Detect which cell encompasses the target text, then output its (x, y) center coordinate. 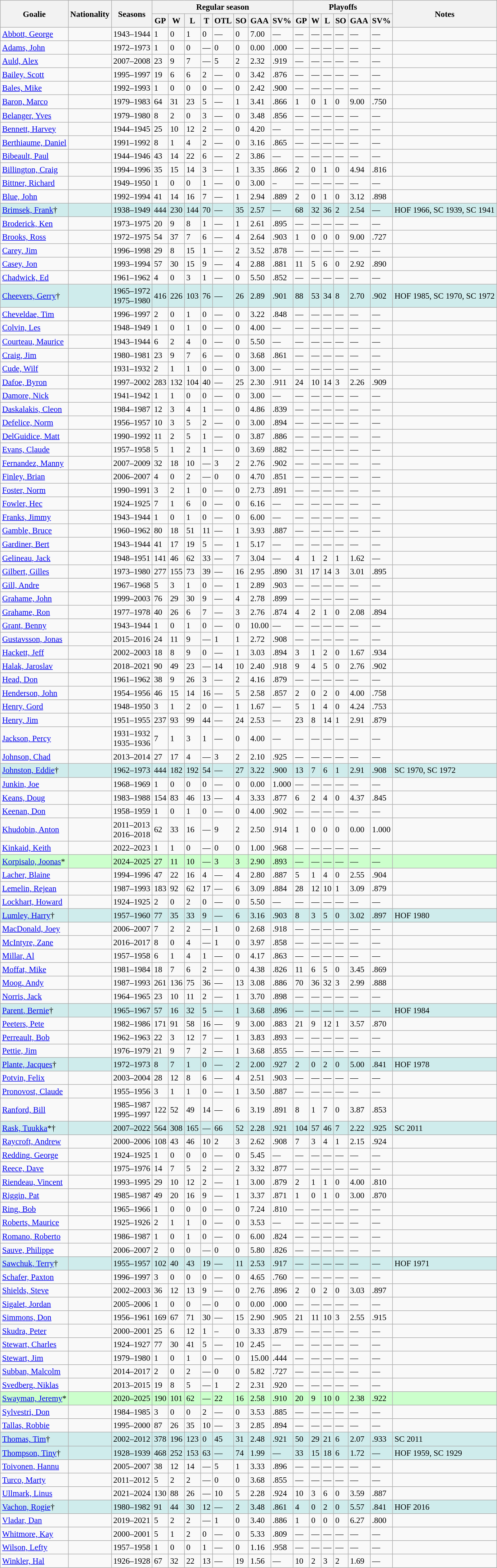
132 (176, 382)
3.45 (359, 970)
2014–2017 (132, 1372)
99 (192, 720)
1962–1973 (132, 771)
.874 (282, 612)
3.57 (359, 1024)
.881 (282, 264)
1977–1978 (132, 612)
Gill, Andre (35, 585)
HOF 2016 (444, 1507)
34 (327, 296)
Junkin, Joe (35, 784)
2002–2012 (132, 1439)
2.51 (260, 1078)
Sawchuk, Terry† (35, 1263)
Vladar, Dan (35, 1521)
Grant, Benny (35, 626)
Ranford, Bill (35, 1110)
3.93 (260, 531)
190 (160, 1399)
51 (192, 531)
Nationality (90, 14)
2021–2024 (132, 1493)
171 (160, 1024)
.927 (282, 1064)
1949–1950 (132, 183)
Korpisalo, Joonas* (35, 861)
2.78 (260, 598)
1956–1961 (132, 1318)
Swayman, Jeremy* (35, 1399)
3.04 (260, 558)
2022–2023 (132, 848)
.889 (282, 196)
83 (176, 798)
Romano, Roberto (35, 1236)
122 (160, 1110)
1968–1969 (132, 784)
.934 (382, 653)
Keans, Doug (35, 798)
Franks, Jimmy (35, 517)
1944–1946 (132, 156)
1957–1960 (132, 916)
Dafoe, Byron (35, 382)
5.82 (260, 1372)
1938–1949 (132, 210)
2.42 (260, 88)
.816 (382, 169)
73 (192, 571)
Defelice, Norm (35, 423)
2.22 (359, 1128)
2.50 (260, 830)
80 (160, 531)
.914 (282, 830)
Henderson, John (35, 693)
Parent, Bernie† (35, 1010)
196 (176, 1439)
3.69 (260, 450)
10.00 (260, 626)
1985–1987 (132, 1196)
1.00 (260, 848)
Henry, Gord (35, 707)
50 (301, 1439)
3.42 (260, 75)
.856 (282, 115)
.884 (282, 888)
HOF 1966, SC 1939, SC 1941 (444, 210)
1976–1979 (132, 1051)
1958–1959 (132, 811)
15.00 (260, 1358)
1993–1994 (132, 264)
165 (192, 1128)
2.08 (359, 612)
2.54 (359, 210)
308 (176, 1128)
SC 1970, SC 1972 (444, 771)
Hackett, Jeff (35, 653)
Bennett, Harvey (35, 129)
2003–2004 (132, 1078)
1967–1968 (132, 585)
2000–2006 (132, 1142)
.848 (282, 314)
5.17 (260, 544)
Grahame, John (35, 598)
Cheevers, Gerry† (35, 296)
.809 (282, 1534)
64 (160, 102)
Evans, Claude (35, 450)
HOF 1978 (444, 1064)
Winkler, Hal (35, 1561)
HOF 1959, SC 1929 (444, 1453)
47 (160, 875)
Turco, Marty (35, 1480)
Billington, Craig (35, 169)
3.41 (260, 102)
2.31 (260, 1385)
468 (160, 1453)
.876 (282, 75)
Riendeau, Vincent (35, 1182)
1984–1987 (132, 409)
1951–1955 (132, 720)
4.70 (260, 477)
.968 (282, 848)
1.62 (359, 558)
3.37 (260, 1196)
Berthiaume, Daniel (35, 142)
90 (160, 666)
Moffat, Mike (35, 970)
.869 (382, 970)
3.40 (260, 1521)
2007–2009 (132, 463)
183 (160, 888)
4.20 (260, 129)
2.62 (260, 1142)
1984–1985 (132, 1412)
154 (160, 798)
.882 (282, 450)
3.83 (260, 1037)
103 (192, 296)
141 (160, 558)
2.40 (260, 666)
3.52 (260, 251)
Colvin, Les (35, 328)
1992–1994 (132, 196)
Cude, Wilf (35, 368)
.922 (382, 1399)
.853 (382, 1110)
1.99 (260, 1453)
Damore, Nick (35, 396)
2.92 (359, 264)
2005–2006 (132, 1304)
Lacher, Blaine (35, 875)
Reece, Dave (35, 1169)
Wilson, Lefty (35, 1547)
1955–1956 (132, 1091)
Blue, John (35, 196)
68 (301, 210)
1948–1949 (132, 328)
93 (176, 720)
5.00 (359, 1064)
Stewart, Jim (35, 1358)
Brimsek, Frank† (35, 210)
5.57 (359, 1507)
.905 (282, 1318)
102 (160, 1263)
1972–1975 (132, 237)
Courteau, Maurice (35, 341)
1993–1995 (132, 1182)
Perreault, Bob (35, 1037)
130 (160, 1493)
.901 (282, 296)
3.50 (260, 1091)
Whitmore, Kay (35, 1534)
Simmons, Don (35, 1318)
3.86 (260, 156)
Schafer, Paxton (35, 1277)
Finley, Brian (35, 477)
39 (207, 571)
1981–1984 (132, 970)
.800 (382, 1521)
2.57 (260, 210)
277 (160, 571)
Lemelin, Rejean (35, 888)
.824 (282, 1236)
Thompson, Tiny† (35, 1453)
McIntyre, Zane (35, 943)
1965–19721975–1980 (132, 296)
1931–1932 (132, 368)
Grahame, Ron (35, 612)
2011–20132016–2018 (132, 830)
Craig, Jim (35, 355)
1944–1945 (132, 129)
2.48 (260, 1439)
.917 (282, 1263)
Bibeault, Paul (35, 156)
.760 (282, 1277)
.910 (282, 1399)
5.45 (260, 1155)
1980–1981 (132, 355)
Notes (444, 14)
3.70 (260, 997)
HOF 1985, SC 1970, SC 1972 (444, 296)
2.38 (359, 1399)
.871 (282, 1196)
1962–1963 (132, 1037)
1.69 (359, 1561)
.863 (282, 956)
1928–1939 (132, 1453)
Seasons (132, 14)
Subban, Malcolm (35, 1372)
.915 (382, 1318)
.857 (282, 693)
5.33 (260, 1534)
123 (192, 1439)
237 (160, 720)
.758 (382, 693)
564 (160, 1128)
Auld, Alex (35, 61)
.933 (382, 1439)
HOF 1971 (444, 1263)
45 (223, 1439)
108 (160, 1142)
1982–1986 (132, 1024)
2.26 (359, 382)
1955–1957 (132, 1263)
Casey, Jon (35, 264)
2015–2016 (132, 639)
Broderick, Ken (35, 223)
1991–1992 (132, 142)
2.15 (359, 1142)
MacDonald, Joey (35, 929)
2.30 (260, 382)
1973–1980 (132, 571)
Peeters, Pete (35, 1024)
2.95 (260, 571)
Shields, Steve (35, 1291)
4.86 (260, 409)
66 (223, 1128)
1979–1983 (132, 102)
230 (176, 210)
169 (160, 1318)
Sigalet, Jordan (35, 1304)
1941–1942 (132, 396)
1.56 (260, 1561)
Thomas, Tim† (35, 1439)
.909 (382, 382)
Khudobin, Anton (35, 830)
2.10 (260, 757)
3.59 (359, 1493)
Henry, Jim (35, 720)
101 (176, 1399)
2011–2012 (132, 1480)
1948–1951 (132, 558)
2019–2021 (132, 1521)
1990–1992 (132, 436)
283 (160, 382)
2.88 (260, 264)
144 (192, 210)
Daskalakis, Cleon (35, 409)
136 (176, 983)
1924–1927 (132, 1345)
.753 (382, 707)
6.27 (359, 1521)
2.32 (260, 61)
Adams, John (35, 48)
1964–1965 (132, 997)
4.38 (260, 970)
1960–1962 (132, 531)
Ullmark, Linus (35, 1493)
2007–2022 (132, 1128)
2.73 (260, 490)
.885 (282, 1412)
378 (160, 1439)
Gamble, Bruce (35, 531)
.899 (282, 598)
Belanger, Yves (35, 115)
Brooks, Ross (35, 237)
3.32 (260, 1169)
Johnston, Eddie† (35, 771)
2013–2015 (132, 1385)
2.80 (260, 875)
Redding, George (35, 1155)
4.37 (359, 798)
.858 (282, 943)
226 (176, 296)
.865 (282, 142)
Fernandez, Manny (35, 463)
.878 (282, 251)
1.72 (359, 1453)
71 (192, 1318)
2020–2025 (132, 1399)
3.01 (359, 571)
1931–19321935–1936 (132, 738)
Kinkaid, Keith (35, 848)
2.00 (260, 1064)
Baron, Marco (35, 102)
3.97 (260, 943)
1965–1967 (132, 1010)
92 (176, 888)
Skudra, Peter (35, 1331)
1973–1975 (132, 223)
58 (192, 1024)
74 (241, 1453)
75 (192, 983)
1948–1950 (132, 707)
2016–2017 (132, 943)
Sylvestri, Don (35, 1412)
Fowler, Hec (35, 504)
Abbott, George (35, 34)
HOF 1984 (444, 1010)
Foster, Norm (35, 490)
37 (176, 237)
4.16 (260, 680)
7.24 (260, 1209)
.845 (382, 798)
1954–1956 (132, 693)
Raycroft, Andrew (35, 1142)
.911 (282, 382)
1965–1966 (132, 1209)
416 (160, 296)
4.17 (260, 956)
Riggin, Pat (35, 1196)
DelGuidice, Matt (35, 436)
155 (176, 571)
3.12 (359, 196)
3.02 (359, 916)
2.72 (260, 639)
Norris, Jack (35, 997)
Gelineau, Jack (35, 558)
1925–1926 (132, 1223)
1997–2002 (132, 382)
Stewart, Charles (35, 1345)
Pettie, Jim (35, 1051)
.839 (282, 409)
.919 (282, 61)
Bittner, Richard (35, 183)
Svedberg, Niklas (35, 1385)
3.08 (260, 983)
182 (176, 771)
7.00 (260, 34)
.904 (382, 875)
153 (192, 1453)
4.65 (260, 1277)
1956–1957 (132, 423)
5.80 (260, 1250)
.920 (282, 1385)
2.99 (359, 983)
HOF 1980 (444, 916)
1986–1987 (132, 1236)
Bales, Mike (35, 88)
1.16 (260, 1547)
Johnson, Chad (35, 757)
53 (315, 296)
Roberts, Maurice (35, 1223)
3.19 (260, 1110)
Rask, Tuukka*† (35, 1128)
252 (176, 1453)
1990–1991 (132, 490)
.852 (282, 278)
1926–1928 (132, 1561)
Playoffs (343, 7)
1992–1993 (132, 88)
OTL (223, 21)
Toivonen, Hannu (35, 1466)
Carey, Jim (35, 251)
261 (160, 983)
Chadwick, Ed (35, 278)
2.64 (260, 237)
Sauve, Philippe (35, 1250)
2.70 (359, 296)
.888 (382, 983)
2.61 (260, 223)
Halak, Jaroslav (35, 666)
Lockhart, Howard (35, 902)
Bailey, Scott (35, 75)
1985–19871995–1997 (132, 1110)
Moog, Andy (35, 983)
4.94 (359, 169)
192 (192, 771)
2018–2021 (132, 666)
63 (207, 1453)
6.16 (260, 504)
2.68 (260, 929)
1975–1976 (132, 1169)
1996–1998 (132, 251)
1999–2003 (132, 598)
2005–2007 (132, 1466)
87 (160, 1426)
2.85 (260, 1426)
.750 (382, 102)
1995–2000 (132, 1426)
1980–1982 (132, 1507)
Jackson, Percy (35, 738)
Lumley, Harry† (35, 916)
Goalie (35, 14)
Tallas, Robbie (35, 1426)
2024–2025 (132, 861)
.444 (282, 1358)
Head, Don (35, 680)
Millar, Al (35, 956)
2007–2008 (132, 61)
Gardiner, Bert (35, 544)
Plante, Jacques† (35, 1064)
Cheveldae, Tim (35, 314)
.958 (282, 1547)
2.94 (260, 196)
1983–1988 (132, 798)
.851 (282, 477)
Gilbert, Gilles (35, 571)
2.45 (260, 1345)
2.07 (359, 1439)
1995–1997 (132, 75)
2013–2014 (132, 757)
Gustavsson, Jonas (35, 639)
Ring, Bob (35, 1209)
Regular season (223, 7)
Potvin, Felix (35, 1078)
4.24 (359, 707)
Vachon, Rogie† (35, 1507)
Pronovost, Claude (35, 1091)
Keenan, Don (35, 811)
3.35 (260, 169)
T (207, 21)
.883 (282, 1024)
